Search for the cell housing the specified text and yield its [x, y] center coordinate. 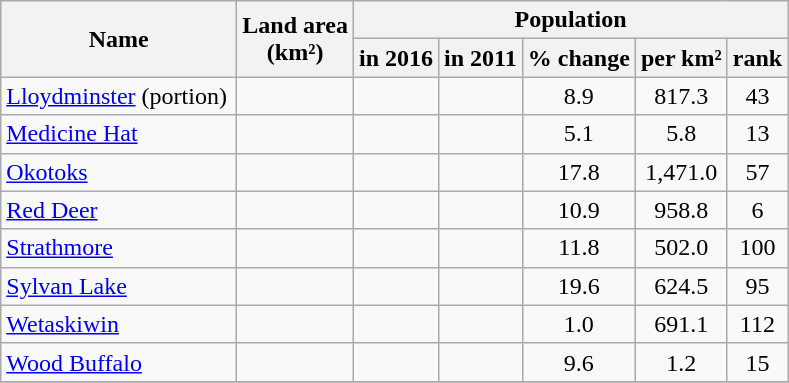
5.1 [578, 134]
Lloydminster (portion) [119, 96]
691.1 [681, 324]
in 2011 [481, 58]
43 [757, 96]
Red Deer [119, 210]
% change [578, 58]
95 [757, 286]
Population [570, 20]
1,471.0 [681, 172]
Strathmore [119, 248]
112 [757, 324]
10.9 [578, 210]
Sylvan Lake [119, 286]
Name [119, 39]
Land area(km²) [296, 39]
958.8 [681, 210]
1.0 [578, 324]
817.3 [681, 96]
17.8 [578, 172]
5.8 [681, 134]
6 [757, 210]
9.6 [578, 362]
Okotoks [119, 172]
11.8 [578, 248]
57 [757, 172]
Wetaskiwin [119, 324]
Medicine Hat [119, 134]
1.2 [681, 362]
13 [757, 134]
15 [757, 362]
rank [757, 58]
8.9 [578, 96]
in 2016 [396, 58]
Wood Buffalo [119, 362]
100 [757, 248]
19.6 [578, 286]
502.0 [681, 248]
624.5 [681, 286]
per km² [681, 58]
